Return the (x, y) coordinate for the center point of the cell that contains the specified text.  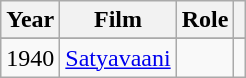
Year (30, 20)
Film (118, 20)
1940 (30, 58)
Role (205, 20)
Satyavaani (118, 58)
